Extract the (x, y) coordinate from the center of the cell holding the provided text.  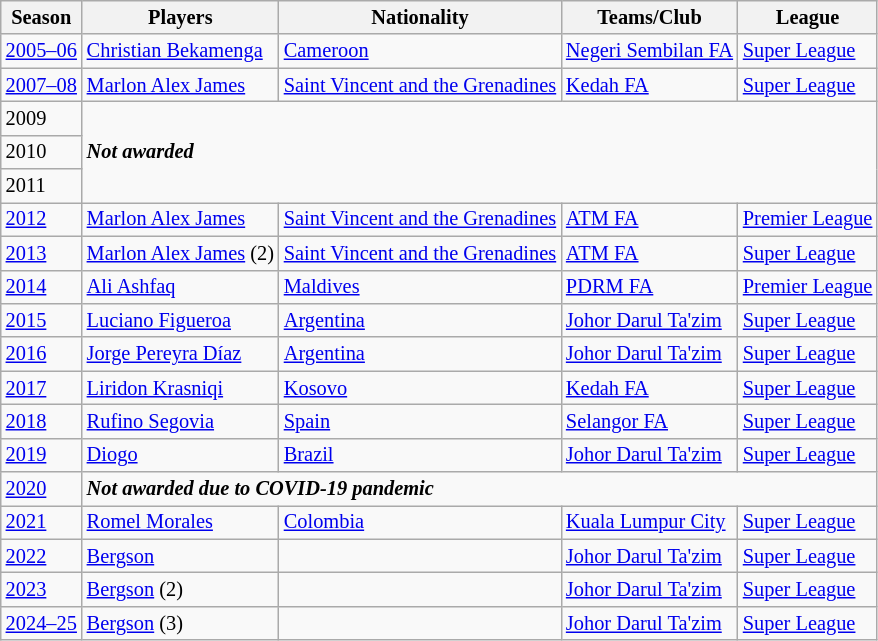
2023 (42, 589)
2019 (42, 455)
Christian Bekamenga (180, 51)
Bergson (2) (180, 589)
Diogo (180, 455)
Teams/Club (650, 17)
Players (180, 17)
2014 (42, 287)
Kosovo (420, 388)
2010 (42, 152)
Nationality (420, 17)
Liridon Krasniqi (180, 388)
Maldives (420, 287)
2012 (42, 219)
2013 (42, 253)
Negeri Sembilan FA (650, 51)
2016 (42, 354)
PDRM FA (650, 287)
2009 (42, 118)
Jorge Pereyra Díaz (180, 354)
2024–25 (42, 623)
Not awarded (480, 152)
Bergson (180, 556)
Colombia (420, 522)
Selangor FA (650, 421)
Cameroon (420, 51)
2011 (42, 186)
Kuala Lumpur City (650, 522)
Marlon Alex James (2) (180, 253)
Brazil (420, 455)
2021 (42, 522)
2015 (42, 320)
2017 (42, 388)
Bergson (3) (180, 623)
2018 (42, 421)
Spain (420, 421)
2022 (42, 556)
2007–08 (42, 85)
Season (42, 17)
2005–06 (42, 51)
Luciano Figueroa (180, 320)
2020 (42, 489)
Ali Ashfaq (180, 287)
Romel Morales (180, 522)
Not awarded due to COVID-19 pandemic (480, 489)
Rufino Segovia (180, 421)
League (808, 17)
